Identify which cell holds the provided text, then report its [x, y] central coordinate. 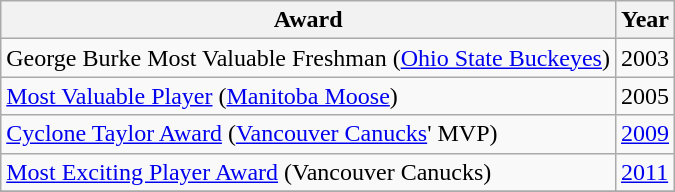
Year [644, 20]
Most Exciting Player Award (Vancouver Canucks) [308, 172]
2009 [644, 134]
2005 [644, 96]
George Burke Most Valuable Freshman (Ohio State Buckeyes) [308, 58]
Most Valuable Player (Manitoba Moose) [308, 96]
Award [308, 20]
2011 [644, 172]
Cyclone Taylor Award (Vancouver Canucks' MVP) [308, 134]
2003 [644, 58]
